Scan for the cell matching the given text and deliver its [x, y] coordinate at center. 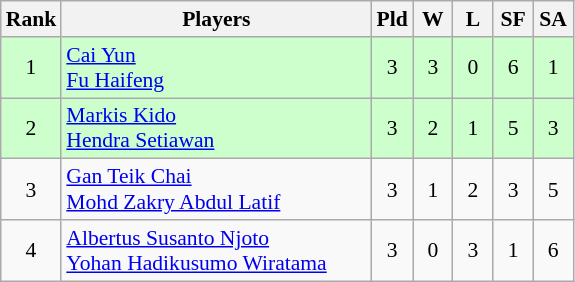
Cai Yun Fu Haifeng [216, 68]
L [473, 19]
SA [553, 19]
Rank [32, 19]
Albertus Susanto Njoto Yohan Hadikusumo Wiratama [216, 250]
Markis Kido Hendra Setiawan [216, 128]
Pld [392, 19]
SF [513, 19]
4 [32, 250]
Gan Teik Chai Mohd Zakry Abdul Latif [216, 190]
W [433, 19]
Players [216, 19]
